Return the (x, y) coordinate for the center point of the cell that contains the specified text.  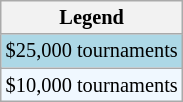
Legend (92, 17)
$10,000 tournaments (92, 85)
$25,000 tournaments (92, 51)
